Identify which cell holds the provided text, then report its (X, Y) central coordinate. 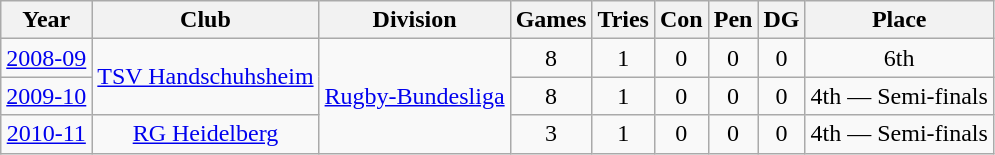
2010-11 (46, 134)
DG (782, 20)
TSV Handschuhsheim (206, 77)
Tries (624, 20)
Games (551, 20)
2008-09 (46, 58)
3 (551, 134)
Division (414, 20)
6th (899, 58)
2009-10 (46, 96)
Pen (733, 20)
Con (681, 20)
RG Heidelberg (206, 134)
Year (46, 20)
Place (899, 20)
Rugby-Bundesliga (414, 96)
Club (206, 20)
